For the text-containing cell, return its midpoint in [X, Y] coordinate format. 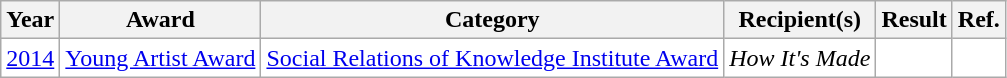
2014 [30, 58]
Social Relations of Knowledge Institute Award [492, 58]
Recipient(s) [800, 20]
Award [160, 20]
Category [492, 20]
Year [30, 20]
Ref. [978, 20]
How It's Made [800, 58]
Young Artist Award [160, 58]
Result [914, 20]
